For the text-containing cell, return its midpoint in (X, Y) coordinate format. 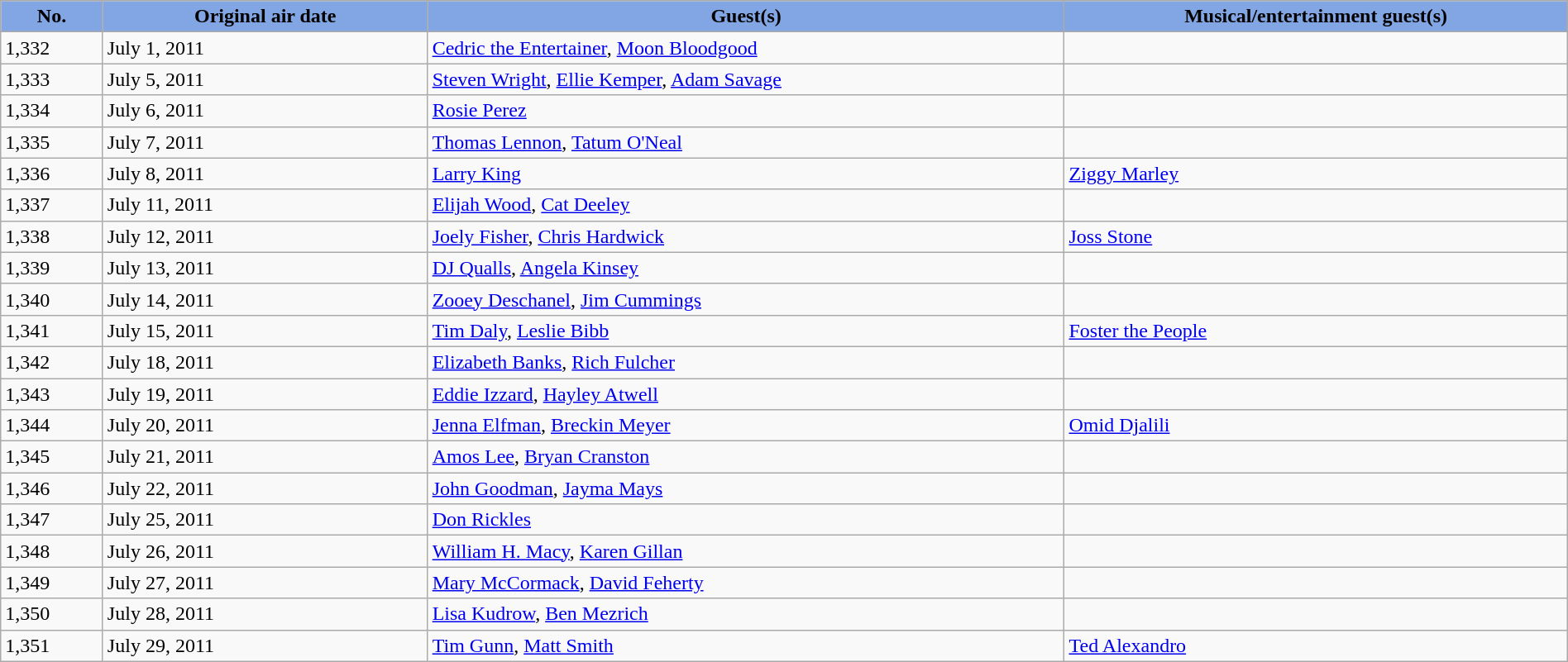
Ted Alexandro (1316, 645)
July 25, 2011 (265, 520)
Elizabeth Banks, Rich Fulcher (746, 362)
No. (52, 17)
July 18, 2011 (265, 362)
1,335 (52, 142)
July 21, 2011 (265, 457)
Cedric the Entertainer, Moon Bloodgood (746, 48)
1,350 (52, 614)
Foster the People (1316, 331)
Joely Fisher, Chris Hardwick (746, 236)
1,351 (52, 645)
Guest(s) (746, 17)
1,337 (52, 205)
July 20, 2011 (265, 426)
1,339 (52, 268)
1,348 (52, 551)
July 12, 2011 (265, 236)
Original air date (265, 17)
Mary McCormack, David Feherty (746, 583)
1,346 (52, 488)
1,340 (52, 299)
Rosie Perez (746, 111)
July 7, 2011 (265, 142)
July 15, 2011 (265, 331)
1,347 (52, 520)
1,345 (52, 457)
William H. Macy, Karen Gillan (746, 551)
1,342 (52, 362)
1,332 (52, 48)
July 14, 2011 (265, 299)
Joss Stone (1316, 236)
Larry King (746, 174)
July 28, 2011 (265, 614)
1,333 (52, 79)
Don Rickles (746, 520)
1,344 (52, 426)
Amos Lee, Bryan Cranston (746, 457)
Zooey Deschanel, Jim Cummings (746, 299)
Eddie Izzard, Hayley Atwell (746, 394)
1,349 (52, 583)
July 11, 2011 (265, 205)
1,334 (52, 111)
July 19, 2011 (265, 394)
Tim Daly, Leslie Bibb (746, 331)
1,343 (52, 394)
DJ Qualls, Angela Kinsey (746, 268)
July 13, 2011 (265, 268)
Steven Wright, Ellie Kemper, Adam Savage (746, 79)
Omid Djalili (1316, 426)
July 22, 2011 (265, 488)
Elijah Wood, Cat Deeley (746, 205)
Ziggy Marley (1316, 174)
July 8, 2011 (265, 174)
Tim Gunn, Matt Smith (746, 645)
July 27, 2011 (265, 583)
July 6, 2011 (265, 111)
July 26, 2011 (265, 551)
Thomas Lennon, Tatum O'Neal (746, 142)
July 1, 2011 (265, 48)
John Goodman, Jayma Mays (746, 488)
Jenna Elfman, Breckin Meyer (746, 426)
Musical/entertainment guest(s) (1316, 17)
1,338 (52, 236)
Lisa Kudrow, Ben Mezrich (746, 614)
July 5, 2011 (265, 79)
1,336 (52, 174)
1,341 (52, 331)
July 29, 2011 (265, 645)
